Capture the cell that displays the provided text and extract its [x, y] central coordinate. 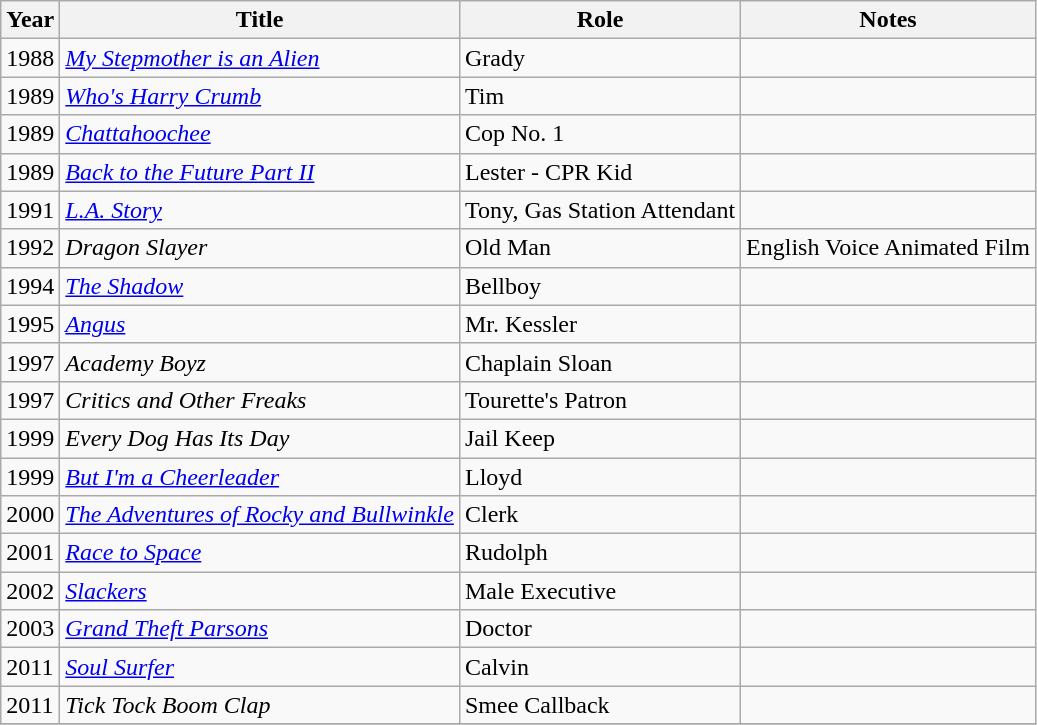
1995 [30, 324]
The Adventures of Rocky and Bullwinkle [260, 515]
Smee Callback [600, 705]
Tim [600, 96]
Who's Harry Crumb [260, 96]
Tourette's Patron [600, 400]
Soul Surfer [260, 667]
2001 [30, 553]
My Stepmother is an Alien [260, 58]
Angus [260, 324]
Role [600, 20]
1991 [30, 210]
Lester - CPR Kid [600, 172]
Chaplain Sloan [600, 362]
2002 [30, 591]
Title [260, 20]
Chattahoochee [260, 134]
Slackers [260, 591]
1994 [30, 286]
Notes [888, 20]
Dragon Slayer [260, 248]
English Voice Animated Film [888, 248]
Every Dog Has Its Day [260, 438]
But I'm a Cheerleader [260, 477]
2003 [30, 629]
Critics and Other Freaks [260, 400]
Year [30, 20]
Jail Keep [600, 438]
Old Man [600, 248]
Tony, Gas Station Attendant [600, 210]
The Shadow [260, 286]
Calvin [600, 667]
Cop No. 1 [600, 134]
Clerk [600, 515]
Race to Space [260, 553]
Bellboy [600, 286]
Academy Boyz [260, 362]
2000 [30, 515]
Rudolph [600, 553]
Doctor [600, 629]
1992 [30, 248]
Grady [600, 58]
Lloyd [600, 477]
Mr. Kessler [600, 324]
Tick Tock Boom Clap [260, 705]
Male Executive [600, 591]
Grand Theft Parsons [260, 629]
1988 [30, 58]
Back to the Future Part II [260, 172]
L.A. Story [260, 210]
